For the text-containing cell, return its midpoint in (x, y) coordinate format. 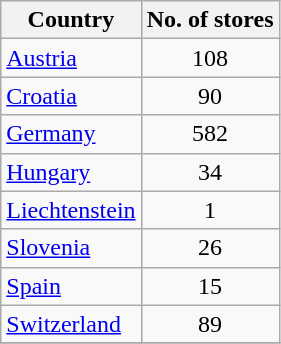
Germany (71, 134)
15 (210, 286)
Spain (71, 286)
Slovenia (71, 248)
1 (210, 210)
582 (210, 134)
Croatia (71, 96)
90 (210, 96)
26 (210, 248)
34 (210, 172)
Country (71, 20)
108 (210, 58)
No. of stores (210, 20)
Austria (71, 58)
89 (210, 324)
Liechtenstein (71, 210)
Hungary (71, 172)
Switzerland (71, 324)
